Search for the cell housing the specified text and yield its (x, y) center coordinate. 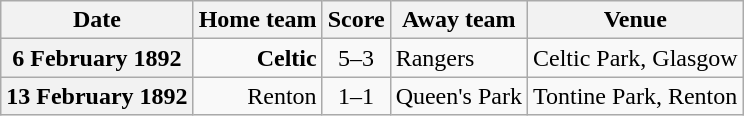
Venue (635, 20)
Away team (458, 20)
5–3 (356, 58)
Celtic (258, 58)
1–1 (356, 96)
Tontine Park, Renton (635, 96)
Renton (258, 96)
Rangers (458, 58)
Score (356, 20)
Date (97, 20)
Celtic Park, Glasgow (635, 58)
6 February 1892 (97, 58)
Queen's Park (458, 96)
13 February 1892 (97, 96)
Home team (258, 20)
